Locate the cell with the specified text and output its (x, y) center coordinate. 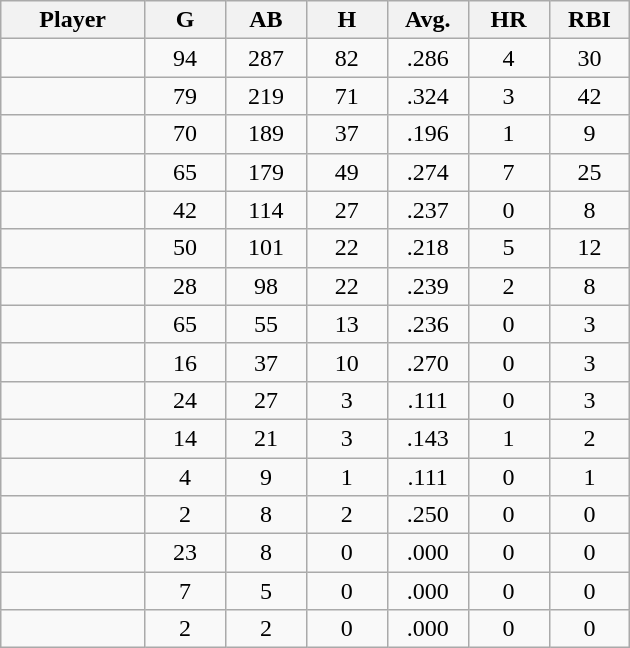
25 (590, 172)
.237 (428, 210)
.274 (428, 172)
179 (266, 172)
10 (346, 362)
79 (186, 96)
H (346, 20)
Avg. (428, 20)
189 (266, 134)
16 (186, 362)
98 (266, 286)
71 (346, 96)
30 (590, 58)
.250 (428, 515)
114 (266, 210)
23 (186, 553)
82 (346, 58)
.196 (428, 134)
14 (186, 438)
.286 (428, 58)
13 (346, 324)
287 (266, 58)
.239 (428, 286)
12 (590, 248)
HR (508, 20)
.236 (428, 324)
RBI (590, 20)
.270 (428, 362)
70 (186, 134)
55 (266, 324)
AB (266, 20)
50 (186, 248)
Player (73, 20)
.218 (428, 248)
219 (266, 96)
.143 (428, 438)
.324 (428, 96)
28 (186, 286)
101 (266, 248)
49 (346, 172)
21 (266, 438)
24 (186, 400)
G (186, 20)
94 (186, 58)
